For the text-containing cell, return its midpoint in [x, y] coordinate format. 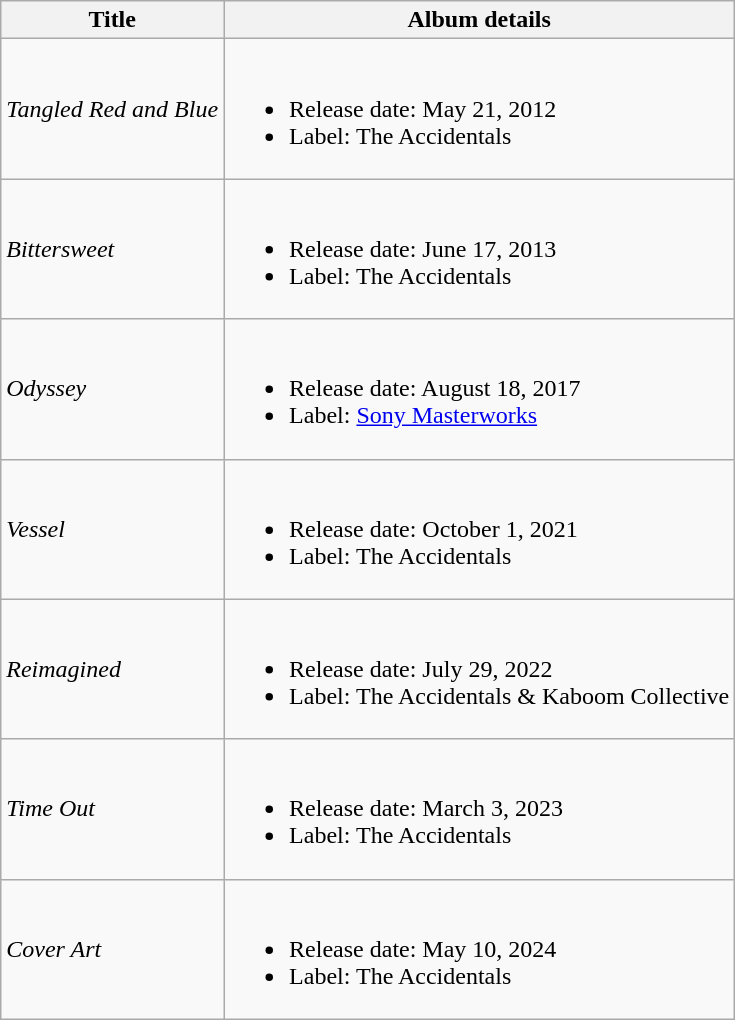
Release date: July 29, 2022Label: The Accidentals & Kaboom Collective [480, 669]
Tangled Red and Blue [112, 109]
Title [112, 20]
Release date: May 21, 2012Label: The Accidentals [480, 109]
Cover Art [112, 949]
Reimagined [112, 669]
Release date: October 1, 2021Label: The Accidentals [480, 529]
Release date: August 18, 2017Label: Sony Masterworks [480, 389]
Release date: March 3, 2023Label: The Accidentals [480, 809]
Release date: May 10, 2024Label: The Accidentals [480, 949]
Time Out [112, 809]
Album details [480, 20]
Vessel [112, 529]
Bittersweet [112, 249]
Release date: June 17, 2013Label: The Accidentals [480, 249]
Odyssey [112, 389]
